Provide the [X, Y] coordinate of the cell's center where the given text is located.  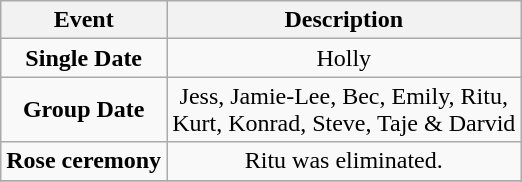
Jess, Jamie-Lee, Bec, Emily, Ritu, Kurt, Konrad, Steve, Taje & Darvid [344, 110]
Ritu was eliminated. [344, 161]
Holly [344, 58]
Group Date [84, 110]
Description [344, 20]
Rose ceremony [84, 161]
Event [84, 20]
Single Date [84, 58]
